Capture the cell that displays the provided text and extract its (x, y) central coordinate. 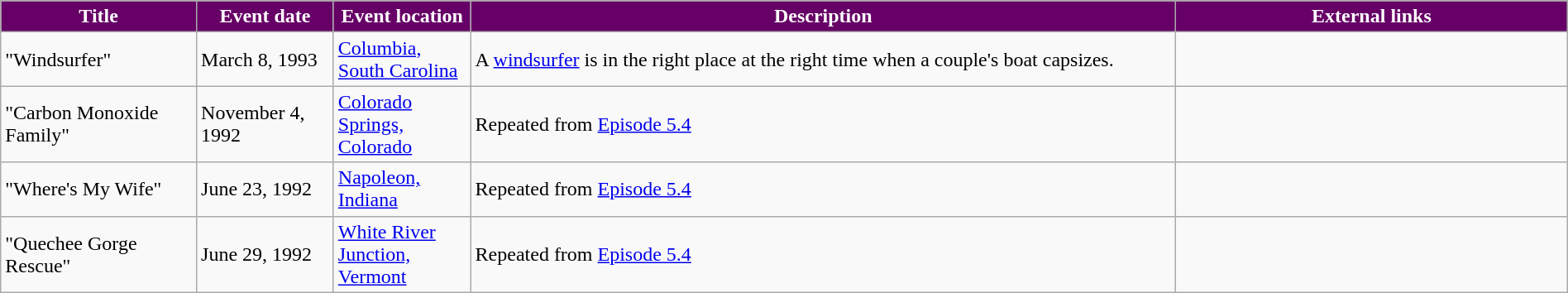
Napoleon, Indiana (402, 189)
"Windsurfer" (99, 60)
Event location (402, 17)
White River Junction, Vermont (402, 254)
Colorado Springs, Colorado (402, 124)
June 23, 1992 (265, 189)
Title (99, 17)
"Quechee Gorge Rescue" (99, 254)
A windsurfer is in the right place at the right time when a couple's boat capsizes. (824, 60)
March 8, 1993 (265, 60)
November 4, 1992 (265, 124)
External links (1372, 17)
Description (824, 17)
"Carbon Monoxide Family" (99, 124)
Columbia, South Carolina (402, 60)
June 29, 1992 (265, 254)
"Where's My Wife" (99, 189)
Event date (265, 17)
